Extract the (x, y) coordinate from the center of the cell holding the provided text.  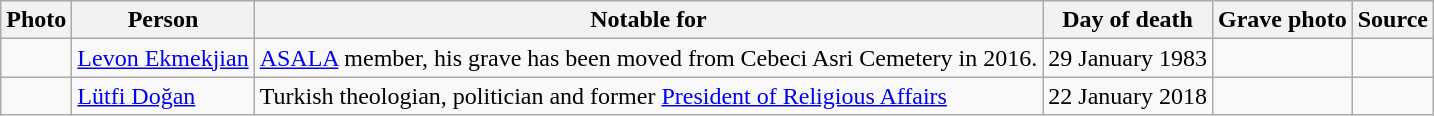
Levon Ekmekjian (163, 58)
Turkish theologian, politician and former President of Religious Affairs (648, 96)
ASALA member, his grave has been moved from Cebeci Asri Cemetery in 2016. (648, 58)
Person (163, 20)
Notable for (648, 20)
22 January 2018 (1128, 96)
Lütfi Doğan (163, 96)
Day of death (1128, 20)
Photo (36, 20)
Grave photo (1282, 20)
Source (1392, 20)
29 January 1983 (1128, 58)
